Detect which cell encompasses the target text, then output its [x, y] center coordinate. 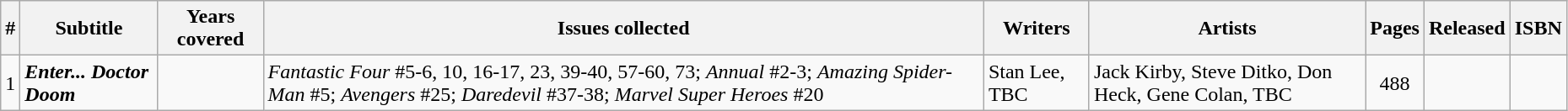
Enter... Doctor Doom [89, 82]
ISBN [1538, 29]
Years covered [211, 29]
# [10, 29]
Pages [1395, 29]
Issues collected [623, 29]
Fantastic Four #5-6, 10, 16-17, 23, 39-40, 57-60, 73; Annual #2-3; Amazing Spider-Man #5; Avengers #25; Daredevil #37-38; Marvel Super Heroes #20 [623, 82]
Stan Lee, TBC [1036, 82]
488 [1395, 82]
Jack Kirby, Steve Ditko, Don Heck, Gene Colan, TBC [1226, 82]
Writers [1036, 29]
Artists [1226, 29]
Released [1467, 29]
Subtitle [89, 29]
1 [10, 82]
